Find where the given text appears and provide that cell's center as [x, y] coordinate. 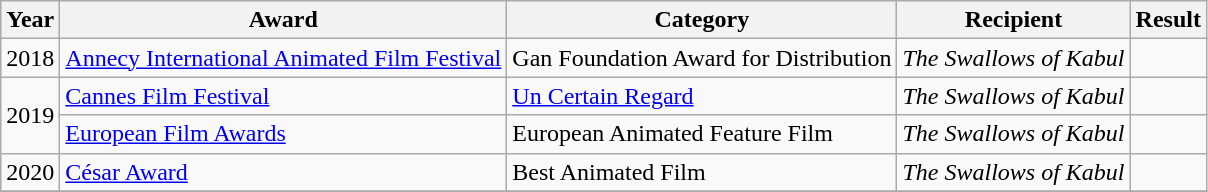
Cannes Film Festival [284, 96]
Result [1168, 20]
Award [284, 20]
Category [702, 20]
European Film Awards [284, 134]
Annecy International Animated Film Festival [284, 58]
César Award [284, 172]
Best Animated Film [702, 172]
Un Certain Regard [702, 96]
Gan Foundation Award for Distribution [702, 58]
European Animated Feature Film [702, 134]
2019 [30, 115]
2020 [30, 172]
Recipient [1014, 20]
2018 [30, 58]
Year [30, 20]
